Determine the (X, Y) coordinate at the center of the cell enclosing the given text.  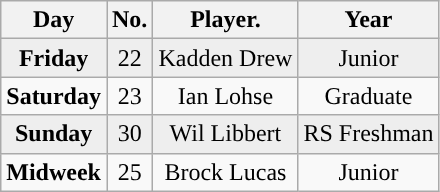
Ian Lohse (226, 96)
Midweek (54, 172)
22 (129, 58)
Sunday (54, 134)
Wil Libbert (226, 134)
Day (54, 20)
Brock Lucas (226, 172)
30 (129, 134)
Graduate (368, 96)
No. (129, 20)
RS Freshman (368, 134)
Player. (226, 20)
Friday (54, 58)
Saturday (54, 96)
Kadden Drew (226, 58)
Year (368, 20)
23 (129, 96)
25 (129, 172)
